Extract the (X, Y) coordinate from the center of the cell holding the provided text.  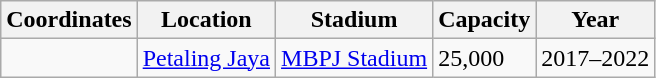
Year (596, 20)
2017–2022 (596, 58)
Petaling Jaya (206, 58)
Stadium (354, 20)
Capacity (484, 20)
Location (206, 20)
MBPJ Stadium (354, 58)
Coordinates (69, 20)
25,000 (484, 58)
